Identify which cell holds the provided text, then report its [X, Y] central coordinate. 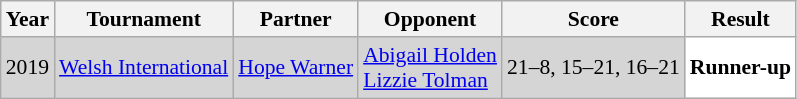
2019 [28, 68]
Year [28, 19]
Tournament [144, 19]
Abigail Holden Lizzie Tolman [430, 68]
Partner [296, 19]
Score [594, 19]
Welsh International [144, 68]
Result [740, 19]
Runner-up [740, 68]
Hope Warner [296, 68]
Opponent [430, 19]
21–8, 15–21, 16–21 [594, 68]
